Determine the (X, Y) coordinate at the center of the cell enclosing the given text.  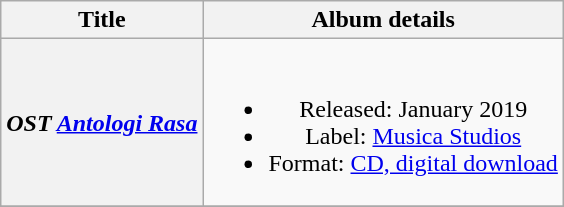
Released: January 2019Label: Musica StudiosFormat: CD, digital download (383, 122)
OST Antologi Rasa (102, 122)
Album details (383, 20)
Title (102, 20)
